From the cell containing the given text, extract its center point as [x, y] coordinate. 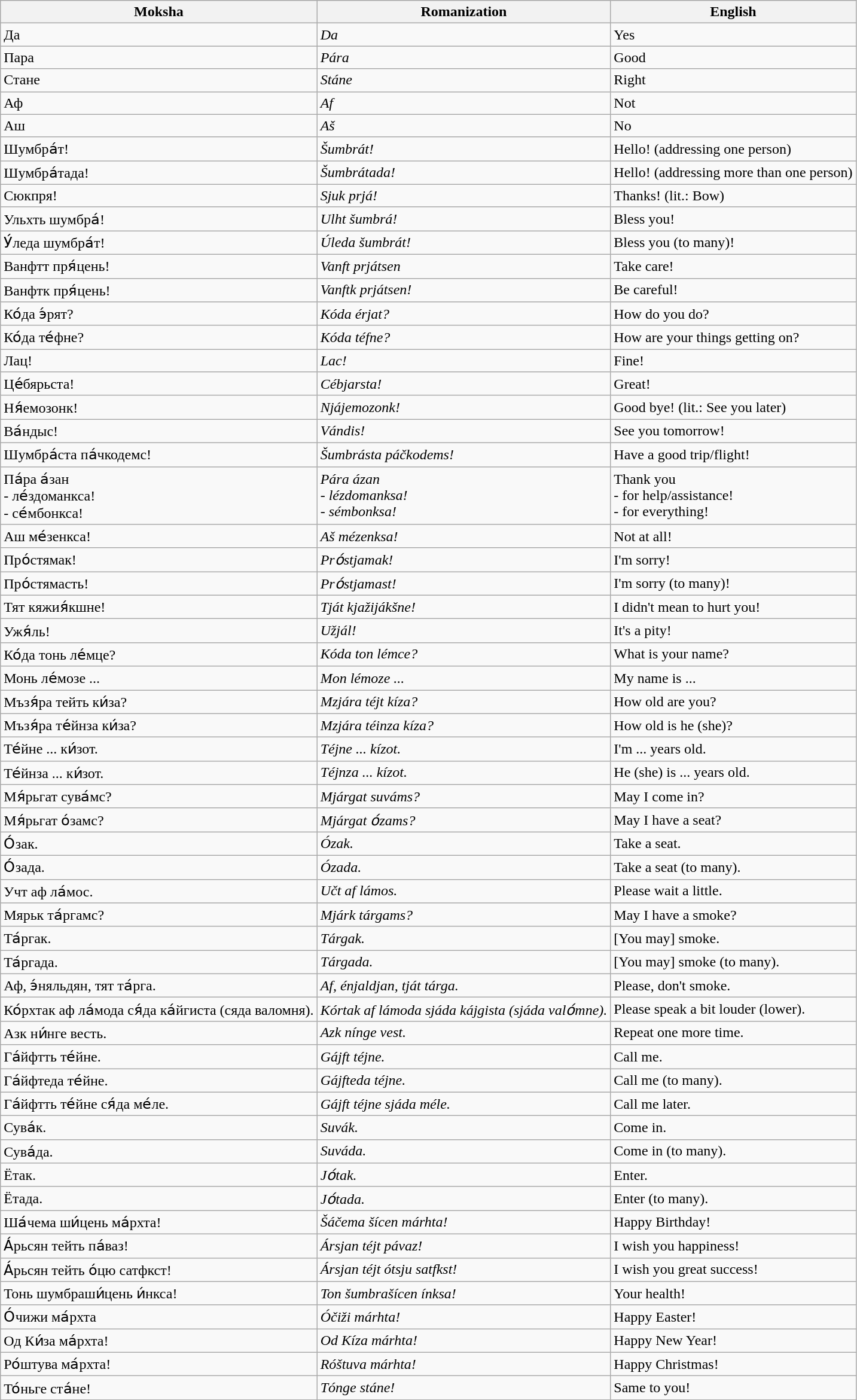
Thank you- for help/assistance!- for everything! [733, 495]
Have a good trip/flight! [733, 455]
Hello! (addressing one person) [733, 149]
Мя́рьгат о́замс? [159, 820]
Not [733, 103]
Сюкпря! [159, 196]
Great! [733, 384]
Це́бярьста! [159, 384]
Fine! [733, 361]
Ётак. [159, 1175]
Vándis! [464, 431]
Prо́stjamak! [464, 560]
Aš mézenksa! [464, 536]
How are your things getting on? [733, 337]
Come in (to many). [733, 1151]
Ózak. [464, 844]
I'm ... years old. [733, 749]
А́рьсян тейть о́цю сатфкст! [159, 1270]
Af [464, 103]
Тят кяжия́кшне! [159, 607]
Vanft prjátsen [464, 266]
Kóda érjat? [464, 314]
Стане [159, 80]
Kóda téfne? [464, 337]
See you tomorrow! [733, 431]
Ton šumbrašícen ínksa! [464, 1294]
Stáne [464, 80]
May I have a seat? [733, 820]
Аш [159, 126]
Mon lémoze ... [464, 678]
О́чижи ма́рхта [159, 1317]
How old are you? [733, 702]
Ванфтт пря́цень! [159, 266]
Suvák. [464, 1128]
Call me. [733, 1057]
May I come in? [733, 797]
[You may] smoke. [733, 938]
Mzjára téinza kíza? [464, 725]
Ванфтк пря́цень! [159, 290]
Од Ки́за ма́рхта! [159, 1341]
Yes [733, 35]
Mjárk tárgams? [464, 915]
Да [159, 35]
Tónge stáne! [464, 1388]
Bless you (to many)! [733, 243]
Téjne ... kízot. [464, 749]
Ársjan téjt pávaz! [464, 1246]
Те́йнза ... ки́зот. [159, 773]
I wish you happiness! [733, 1246]
Prо́stjamast! [464, 584]
Ульхть шумбра́! [159, 219]
Call me (to many). [733, 1080]
Af, énjaldjan, tját tárga. [464, 986]
Ко́да тонь ле́мце? [159, 654]
Сува́да. [159, 1151]
Tárgada. [464, 962]
Enter. [733, 1175]
Šumbrásta páčkodems! [464, 455]
Лац! [159, 361]
Azk nínge vest. [464, 1033]
Happy Christmas! [733, 1364]
Aš [464, 126]
Učt af lámos. [464, 891]
Ко́рхтак аф ла́мода ся́да ка́йгиста (сяда валомня). [159, 1009]
I wish you great success! [733, 1270]
How old is he (she)? [733, 725]
Good [733, 57]
Мя́рьгат сува́мс? [159, 797]
English [733, 12]
Ко́да те́фне? [159, 337]
Азк ни́нге весть. [159, 1033]
Take a seat (to many). [733, 867]
Па́ра а́зан- ле́здоманкса!- се́мбонкса! [159, 495]
Take care! [733, 266]
No [733, 126]
Happy Easter! [733, 1317]
Gájft téjne. [464, 1057]
Happy Birthday! [733, 1222]
Про́стямак! [159, 560]
Moksha [159, 12]
I'm sorry! [733, 560]
Тонь шумбраши́цень и́нкса! [159, 1294]
Óčiži márhta! [464, 1317]
Thanks! (lit.: Bow) [733, 196]
Come in. [733, 1128]
То́ньге ста́не! [159, 1388]
Та́ргак. [159, 938]
Та́ргада. [159, 962]
Same to you! [733, 1388]
Ко́да э́рят? [159, 314]
Take a seat. [733, 844]
Right [733, 80]
Repeat one more time. [733, 1033]
I'm sorry (to many)! [733, 584]
Bless you! [733, 219]
О́зак. [159, 844]
Mjárgat suváms? [464, 797]
А́рьсян тейть па́ваз! [159, 1246]
Те́йне ... ки́зот. [159, 749]
Šumbrát! [464, 149]
Ózada. [464, 867]
Gájfteda téjne. [464, 1080]
Please, don't smoke. [733, 986]
[You may] smoke (to many). [733, 962]
Suváda. [464, 1151]
У́леда шумбра́т! [159, 243]
Про́стямасть! [159, 584]
Lac! [464, 361]
Ётада. [159, 1198]
Da [464, 35]
Шумбра́ста па́чкодемс! [159, 455]
Га́йфтеда те́йне. [159, 1080]
Mjárgat о́zams? [464, 820]
Šumbrátada! [464, 173]
I didn't mean to hurt you! [733, 607]
Аф, э́няльдян, тят та́рга. [159, 986]
Be careful! [733, 290]
He (she) is ... years old. [733, 773]
It's a pity! [733, 631]
Га́йфтть те́йне ся́да ме́ле. [159, 1104]
Užjál! [464, 631]
May I have a smoke? [733, 915]
Pára ázan- lézdomanksa!- sémbonksa! [464, 495]
Сува́к. [159, 1128]
Пара [159, 57]
Ша́чема ши́цень ма́рхта! [159, 1222]
Úleda šumbrát! [464, 243]
Call me later. [733, 1104]
Romanization [464, 12]
Kóda ton lémce? [464, 654]
Шумбра́тада! [159, 173]
Ársjan téjt ótsju satfkst! [464, 1270]
Not at all! [733, 536]
What is your name? [733, 654]
Шумбра́т! [159, 149]
Please speak a bit louder (lower). [733, 1009]
Your health! [733, 1294]
Ulht šumbrá! [464, 219]
Sjuk prjá! [464, 196]
Pára [464, 57]
Мъзя́ра тейть ки́зa? [159, 702]
Ужя́ль! [159, 631]
Учт аф ла́мос. [159, 891]
Мярьк та́ргамс? [159, 915]
Mzjára téjt kíza? [464, 702]
Ня́емозонк! [159, 407]
Аф [159, 103]
Ва́ндыс! [159, 431]
Kórtak af lámoda sjáda kájgista (sjáda valо́mne). [464, 1009]
Please wait a little. [733, 891]
Šáčema šícen márhta! [464, 1222]
Téjnza ... kízot. [464, 773]
Jо́tak. [464, 1175]
Монь ле́мозе ... [159, 678]
Njájemozonk! [464, 407]
Vanftk prjátsen! [464, 290]
Enter (to many). [733, 1198]
Happy New Year! [733, 1341]
How do you do? [733, 314]
Jо́tada. [464, 1198]
Good bye! (lit.: See you later) [733, 407]
Hello! (addressing more than one person) [733, 173]
Аш ме́зенкса! [159, 536]
Tját kjažijákšne! [464, 607]
Róštuva márhta! [464, 1364]
My name is ... [733, 678]
Od Kíza márhta! [464, 1341]
Gájft téjne sjáda méle. [464, 1104]
Мъзя́ра те́йнза ки́за? [159, 725]
Cébjarsta! [464, 384]
Ро́штува ма́рхта! [159, 1364]
Га́йфтть те́йне. [159, 1057]
Tárgak. [464, 938]
О́зада. [159, 867]
